Return [X, Y] of the center of cell containing provided text 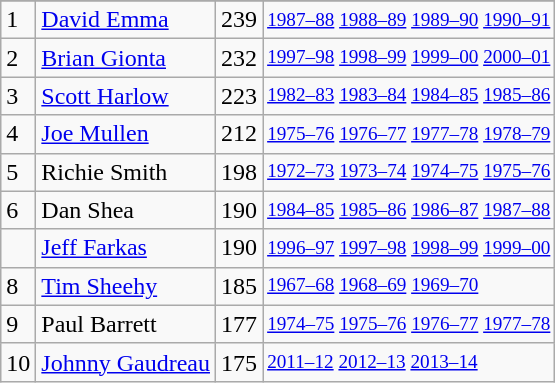
9 [18, 324]
1975–76 1976–77 1977–78 1978–79 [409, 134]
1967–68 1968–69 1969–70 [409, 286]
198 [240, 172]
5 [18, 172]
David Emma [126, 20]
1974–75 1975–76 1976–77 1977–78 [409, 324]
8 [18, 286]
223 [240, 96]
1972–73 1973–74 1974–75 1975–76 [409, 172]
175 [240, 362]
212 [240, 134]
1987–88 1988–89 1989–90 1990–91 [409, 20]
Joe Mullen [126, 134]
Scott Harlow [126, 96]
Brian Gionta [126, 58]
1997–98 1998–99 1999–00 2000–01 [409, 58]
185 [240, 286]
1 [18, 20]
1984–85 1985–86 1986–87 1987–88 [409, 210]
239 [240, 20]
3 [18, 96]
Paul Barrett [126, 324]
232 [240, 58]
Richie Smith [126, 172]
Johnny Gaudreau [126, 362]
2 [18, 58]
Dan Shea [126, 210]
1996–97 1997–98 1998–99 1999–00 [409, 248]
1982–83 1983–84 1984–85 1985–86 [409, 96]
6 [18, 210]
4 [18, 134]
2011–12 2012–13 2013–14 [409, 362]
Tim Sheehy [126, 286]
177 [240, 324]
Jeff Farkas [126, 248]
10 [18, 362]
